Detect which cell encompasses the target text, then output its (X, Y) center coordinate. 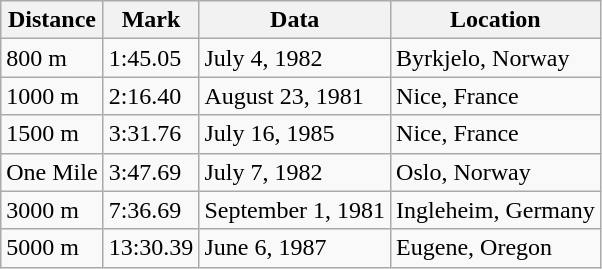
One Mile (52, 172)
3:47.69 (151, 172)
13:30.39 (151, 248)
7:36.69 (151, 210)
3:31.76 (151, 134)
July 4, 1982 (295, 58)
Eugene, Oregon (496, 248)
Byrkjelo, Norway (496, 58)
July 16, 1985 (295, 134)
September 1, 1981 (295, 210)
800 m (52, 58)
1:45.05 (151, 58)
Location (496, 20)
July 7, 1982 (295, 172)
Ingleheim, Germany (496, 210)
Oslo, Norway (496, 172)
Mark (151, 20)
Distance (52, 20)
3000 m (52, 210)
August 23, 1981 (295, 96)
June 6, 1987 (295, 248)
Data (295, 20)
1500 m (52, 134)
1000 m (52, 96)
5000 m (52, 248)
2:16.40 (151, 96)
